For the text-containing cell, return its midpoint in (X, Y) coordinate format. 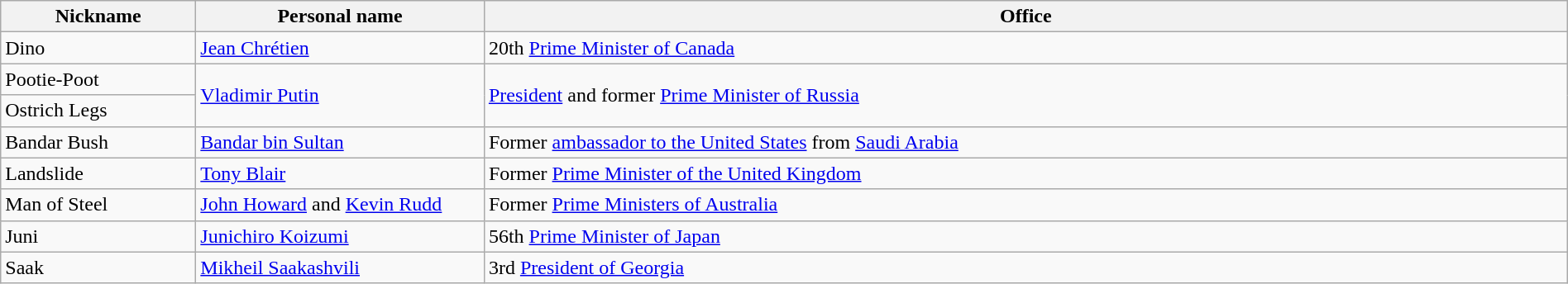
Bandar Bush (98, 142)
Ostrich Legs (98, 111)
Personal name (341, 17)
Pootie-Poot (98, 79)
Mikheil Saakashvili (341, 267)
Dino (98, 48)
John Howard and Kevin Rudd (341, 205)
Juni (98, 236)
Tony Blair (341, 173)
3rd President of Georgia (1025, 267)
Vladimir Putin (341, 95)
Nickname (98, 17)
Jean Chrétien (341, 48)
Office (1025, 17)
President and former Prime Minister of Russia (1025, 95)
20th Prime Minister of Canada (1025, 48)
Former Prime Minister of the United Kingdom (1025, 173)
Former ambassador to the United States from Saudi Arabia (1025, 142)
Bandar bin Sultan (341, 142)
Junichiro Koizumi (341, 236)
Man of Steel (98, 205)
56th Prime Minister of Japan (1025, 236)
Saak (98, 267)
Landslide (98, 173)
Former Prime Ministers of Australia (1025, 205)
